Search for the cell housing the specified text and yield its (x, y) center coordinate. 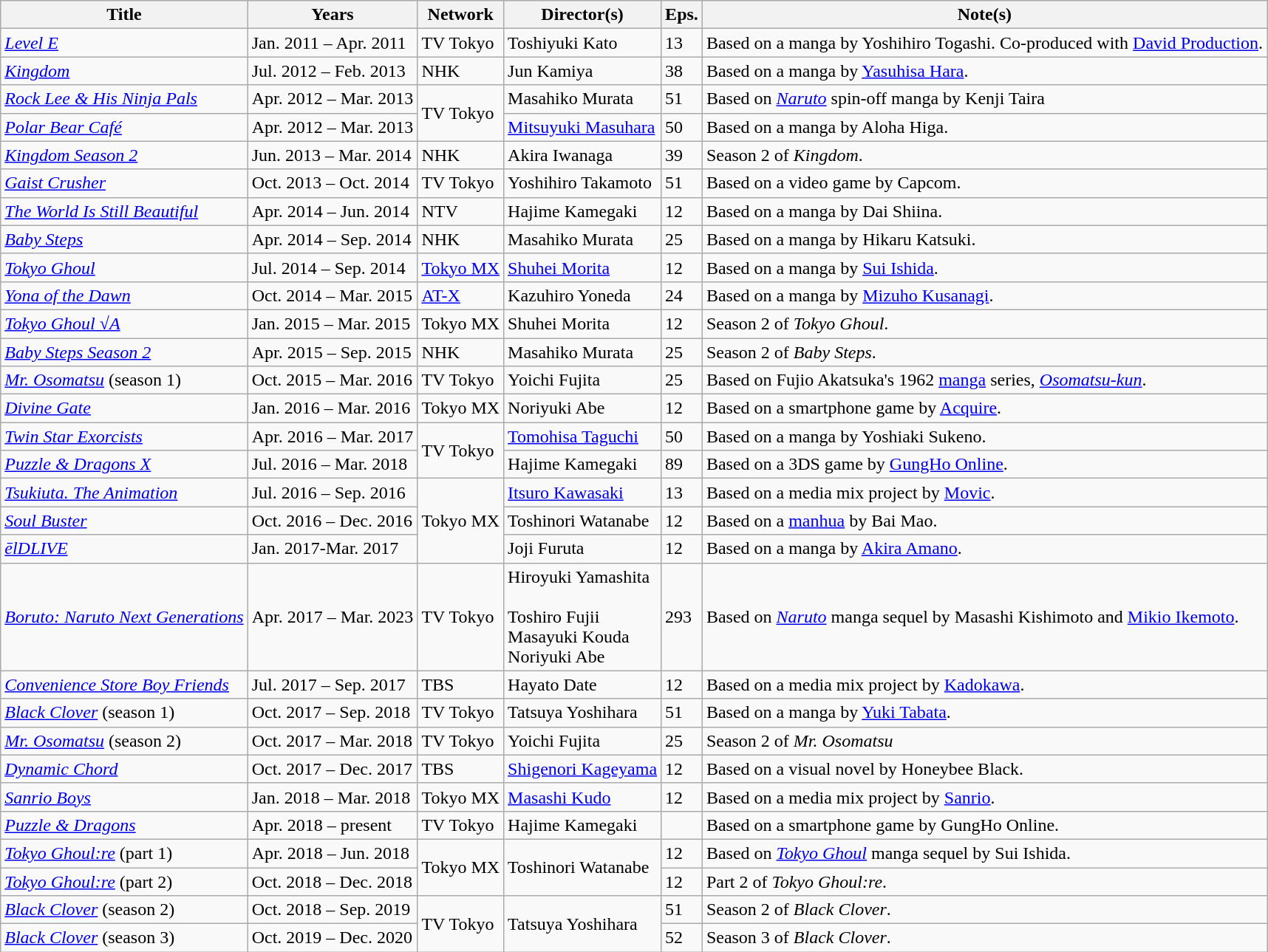
Oct. 2015 – Mar. 2016 (333, 380)
Apr. 2017 – Mar. 2023 (333, 617)
Apr. 2015 – Sep. 2015 (333, 352)
Rock Lee & His Ninja Pals (124, 99)
Tokyo Ghoul (124, 267)
Twin Star Exorcists (124, 436)
Tsukiuta. The Animation (124, 493)
Tokyo Ghoul √A (124, 323)
Based on Fujio Akatsuka's 1962 manga series, Osomatsu-kun. (984, 380)
Convenience Store Boy Friends (124, 685)
Season 2 of Baby Steps. (984, 352)
Season 2 of Mr. Osomatsu (984, 741)
ēlDLIVE (124, 549)
NTV (461, 211)
Hayato Date (582, 685)
Based on a manga by Yoshiaki Sukeno. (984, 436)
Tokyo Ghoul:re (part 2) (124, 881)
Oct. 2016 – Dec. 2016 (333, 521)
89 (682, 465)
Level E (124, 43)
Apr. 2016 – Mar. 2017 (333, 436)
Based on a 3DS game by GungHo Online. (984, 465)
Soul Buster (124, 521)
Based on a manga by Mizuho Kusanagi. (984, 295)
293 (682, 617)
Polar Bear Café (124, 127)
Oct. 2017 – Sep. 2018 (333, 713)
Part 2 of Tokyo Ghoul:re. (984, 881)
Hiroyuki Yamashita Toshiro Fujii Masayuki Kouda Noriyuki Abe (582, 617)
Oct. 2017 – Mar. 2018 (333, 741)
Noriyuki Abe (582, 408)
Based on a manga by Sui Ishida. (984, 267)
Sanrio Boys (124, 797)
Based on a manga by Yuki Tabata. (984, 713)
Divine Gate (124, 408)
Tokyo Ghoul:re (part 1) (124, 853)
Kingdom (124, 71)
Based on a manga by Hikaru Katsuki. (984, 239)
Oct. 2018 – Dec. 2018 (333, 881)
Eps. (682, 15)
Mr. Osomatsu (season 1) (124, 380)
Director(s) (582, 15)
AT-X (461, 295)
Oct. 2014 – Mar. 2015 (333, 295)
24 (682, 295)
Oct. 2013 – Oct. 2014 (333, 183)
Based on a media mix project by Sanrio. (984, 797)
Based on Naruto manga sequel by Masashi Kishimoto and Mikio Ikemoto. (984, 617)
Apr. 2014 – Jun. 2014 (333, 211)
Based on a manga by Yoshihiro Togashi. Co-produced with David Production. (984, 43)
Baby Steps (124, 239)
Jul. 2016 – Mar. 2018 (333, 465)
Apr. 2018 – Jun. 2018 (333, 853)
Yona of the Dawn (124, 295)
Note(s) (984, 15)
Based on a smartphone game by Acquire. (984, 408)
Oct. 2019 – Dec. 2020 (333, 938)
Jun Kamiya (582, 71)
38 (682, 71)
Apr. 2014 – Sep. 2014 (333, 239)
Puzzle & Dragons X (124, 465)
Jan. 2018 – Mar. 2018 (333, 797)
Season 3 of Black Clover. (984, 938)
Shigenori Kageyama (582, 769)
Jun. 2013 – Mar. 2014 (333, 155)
Based on a manga by Dai Shiina. (984, 211)
Toshiyuki Kato (582, 43)
Based on a manga by Akira Amano. (984, 549)
Gaist Crusher (124, 183)
Oct. 2018 – Sep. 2019 (333, 910)
Boruto: Naruto Next Generations (124, 617)
Yoshihiro Takamoto (582, 183)
Title (124, 15)
Jan. 2016 – Mar. 2016 (333, 408)
Jul. 2014 – Sep. 2014 (333, 267)
Itsuro Kawasaki (582, 493)
Season 2 of Tokyo Ghoul. (984, 323)
Based on a video game by Capcom. (984, 183)
Season 2 of Black Clover. (984, 910)
Based on Tokyo Ghoul manga sequel by Sui Ishida. (984, 853)
Black Clover (season 2) (124, 910)
Based on a manga by Yasuhisa Hara. (984, 71)
Baby Steps Season 2 (124, 352)
52 (682, 938)
Jan. 2015 – Mar. 2015 (333, 323)
Network (461, 15)
Based on a manga by Aloha Higa. (984, 127)
Jan. 2011 – Apr. 2011 (333, 43)
Masashi Kudo (582, 797)
Tomohisa Taguchi (582, 436)
Jul. 2017 – Sep. 2017 (333, 685)
Akira Iwanaga (582, 155)
Based on a media mix project by Movic. (984, 493)
Based on a visual novel by Honeybee Black. (984, 769)
Based on Naruto spin-off manga by Kenji Taira (984, 99)
Kazuhiro Yoneda (582, 295)
Jul. 2012 – Feb. 2013 (333, 71)
Jul. 2016 – Sep. 2016 (333, 493)
Joji Furuta (582, 549)
Jan. 2017-Mar. 2017 (333, 549)
Black Clover (season 3) (124, 938)
Mitsuyuki Masuhara (582, 127)
Based on a media mix project by Kadokawa. (984, 685)
Puzzle & Dragons (124, 825)
Oct. 2017 – Dec. 2017 (333, 769)
Based on a smartphone game by GungHo Online. (984, 825)
The World Is Still Beautiful (124, 211)
Apr. 2018 – present (333, 825)
Dynamic Chord (124, 769)
39 (682, 155)
Based on a manhua by Bai Mao. (984, 521)
Season 2 of Kingdom. (984, 155)
Kingdom Season 2 (124, 155)
Years (333, 15)
Black Clover (season 1) (124, 713)
Mr. Osomatsu (season 2) (124, 741)
